Return (X, Y) of the center of cell containing provided text 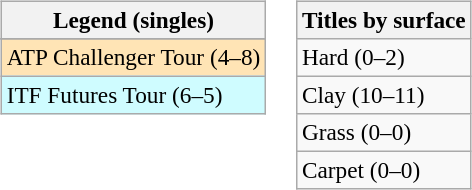
Legend (singles) (133, 20)
Hard (0–2) (384, 57)
Grass (0–0) (384, 133)
Clay (10–11) (384, 95)
ATP Challenger Tour (4–8) (133, 57)
Titles by surface (384, 20)
ITF Futures Tour (6–5) (133, 95)
Carpet (0–0) (384, 171)
